Search for the cell housing the specified text and yield its (x, y) center coordinate. 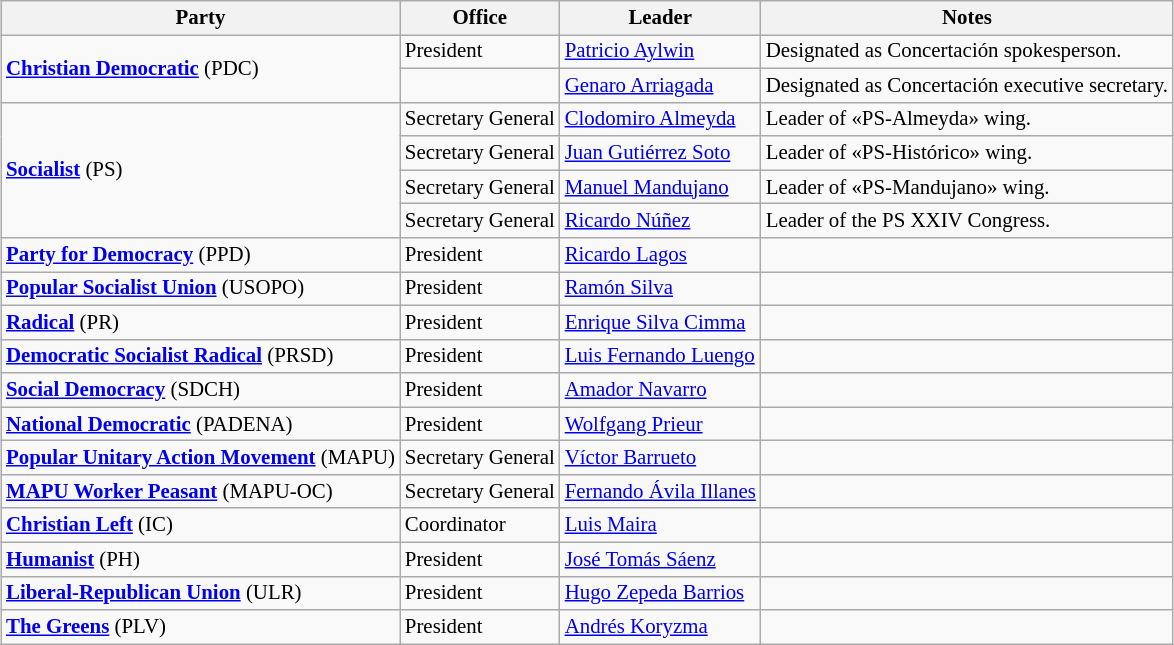
Clodomiro Almeyda (660, 119)
Christian Democratic (PDC) (200, 68)
Social Democracy (SDCH) (200, 390)
Notes (967, 18)
Juan Gutiérrez Soto (660, 153)
Liberal-Republican Union (ULR) (200, 593)
Party (200, 18)
Wolfgang Prieur (660, 424)
Leader (660, 18)
Popular Unitary Action Movement (MAPU) (200, 458)
Manuel Mandujano (660, 187)
Democratic Socialist Radical (PRSD) (200, 356)
MAPU Worker Peasant (MAPU-OC) (200, 491)
Fernando Ávila Illanes (660, 491)
Hugo Zepeda Barrios (660, 593)
National Democratic (PADENA) (200, 424)
Víctor Barrueto (660, 458)
Andrés Koryzma (660, 627)
Designated as Concertación spokesperson. (967, 51)
Luis Maira (660, 525)
Popular Socialist Union (USOPO) (200, 288)
Leader of «PS-Almeyda» wing. (967, 119)
Leader of «PS-Mandujano» wing. (967, 187)
Humanist (PH) (200, 559)
Ricardo Lagos (660, 255)
The Greens (PLV) (200, 627)
Amador Navarro (660, 390)
Ramón Silva (660, 288)
Genaro Arriagada (660, 85)
Party for Democracy (PPD) (200, 255)
Enrique Silva Cimma (660, 322)
Christian Left (IC) (200, 525)
Designated as Concertación executive secretary. (967, 85)
Coordinator (480, 525)
Office (480, 18)
Leader of the PS XXIV Congress. (967, 221)
Leader of «PS-Histórico» wing. (967, 153)
Luis Fernando Luengo (660, 356)
Ricardo Núñez (660, 221)
Radical (PR) (200, 322)
Patricio Aylwin (660, 51)
Socialist (PS) (200, 170)
José Tomás Sáenz (660, 559)
